Capture the cell that displays the provided text and extract its (x, y) central coordinate. 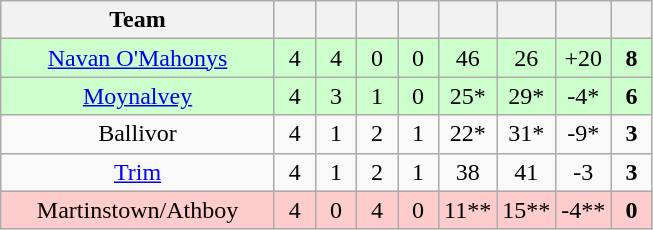
26 (526, 58)
-9* (584, 134)
25* (468, 96)
Ballivor (138, 134)
31* (526, 134)
Trim (138, 172)
Moynalvey (138, 96)
Team (138, 20)
22* (468, 134)
38 (468, 172)
Navan O'Mahonys (138, 58)
15** (526, 210)
11** (468, 210)
Martinstown/Athboy (138, 210)
-4** (584, 210)
8 (632, 58)
41 (526, 172)
46 (468, 58)
-4* (584, 96)
-3 (584, 172)
29* (526, 96)
6 (632, 96)
+20 (584, 58)
